Extract the [X, Y] coordinate from the center of the cell holding the provided text.  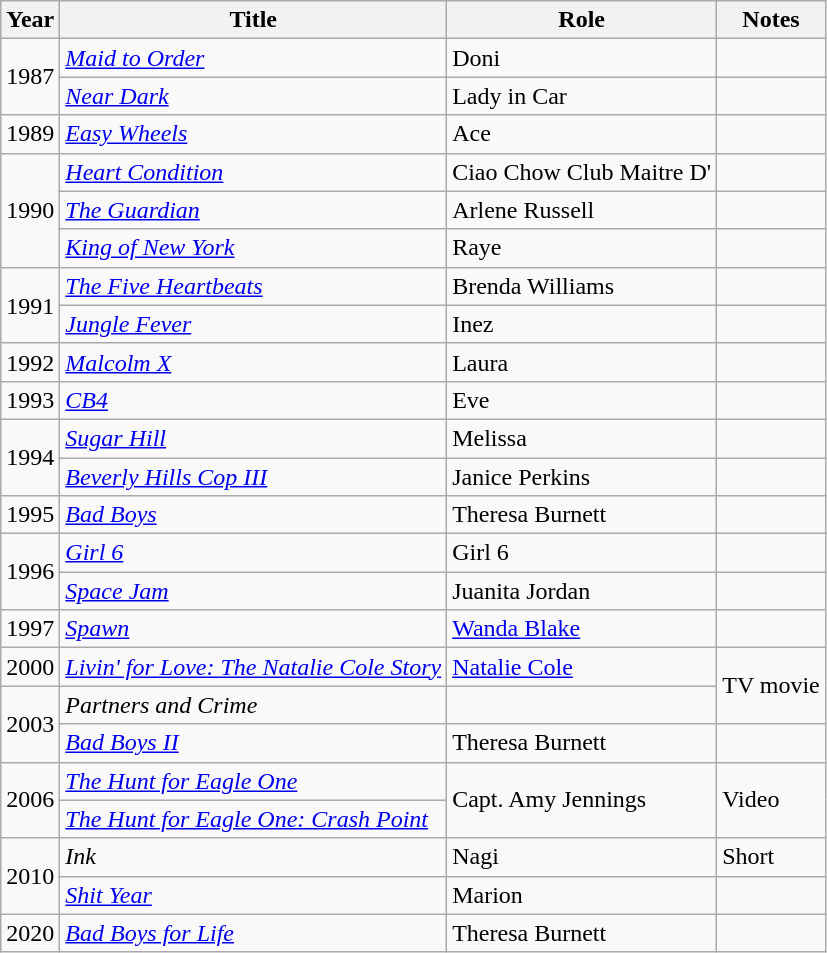
Arlene Russell [582, 210]
Role [582, 20]
Maid to Order [254, 58]
1993 [30, 400]
Lady in Car [582, 96]
Jungle Fever [254, 324]
TV movie [772, 686]
Bad Boys II [254, 743]
Bad Boys for Life [254, 933]
1996 [30, 572]
2010 [30, 876]
1987 [30, 77]
1994 [30, 457]
Ace [582, 134]
Shit Year [254, 895]
Title [254, 20]
Space Jam [254, 591]
Beverly Hills Cop III [254, 477]
1990 [30, 210]
Livin' for Love: The Natalie Cole Story [254, 667]
2003 [30, 724]
Sugar Hill [254, 438]
Melissa [582, 438]
The Five Heartbeats [254, 286]
1991 [30, 305]
Janice Perkins [582, 477]
2000 [30, 667]
Year [30, 20]
Heart Condition [254, 172]
Laura [582, 362]
Brenda Williams [582, 286]
1995 [30, 515]
Wanda Blake [582, 629]
Ciao Chow Club Maitre D' [582, 172]
Bad Boys [254, 515]
Doni [582, 58]
Juanita Jordan [582, 591]
Nagi [582, 857]
Eve [582, 400]
Malcolm X [254, 362]
2020 [30, 933]
CB4 [254, 400]
1997 [30, 629]
The Hunt for Eagle One [254, 781]
Raye [582, 248]
The Hunt for Eagle One: Crash Point [254, 819]
Spawn [254, 629]
King of New York [254, 248]
Natalie Cole [582, 667]
Partners and Crime [254, 705]
Ink [254, 857]
2006 [30, 800]
Notes [772, 20]
Capt. Amy Jennings [582, 800]
Inez [582, 324]
1992 [30, 362]
Marion [582, 895]
Short [772, 857]
The Guardian [254, 210]
Easy Wheels [254, 134]
Near Dark [254, 96]
1989 [30, 134]
Video [772, 800]
